Return the [x, y] coordinate for the center point of the cell that contains the specified text.  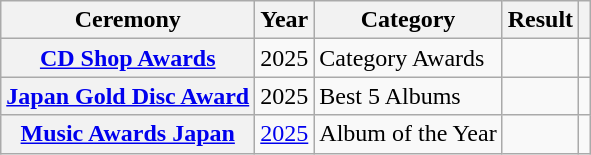
Album of the Year [408, 134]
Year [284, 20]
Japan Gold Disc Award [128, 96]
Category Awards [408, 58]
Music Awards Japan [128, 134]
Result [540, 20]
Best 5 Albums [408, 96]
Ceremony [128, 20]
Category [408, 20]
CD Shop Awards [128, 58]
